From the cell containing the given text, extract its center point as [X, Y] coordinate. 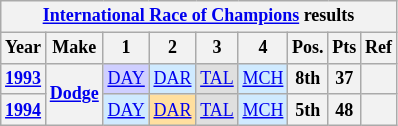
8th [308, 78]
37 [344, 78]
5th [308, 110]
2 [172, 48]
Dodge [74, 94]
International Race of Champions results [199, 16]
1994 [24, 110]
Ref [379, 48]
48 [344, 110]
1993 [24, 78]
Pts [344, 48]
1 [126, 48]
Make [74, 48]
3 [217, 48]
Pos. [308, 48]
4 [263, 48]
Year [24, 48]
